Scan for the cell matching the given text and deliver its [X, Y] coordinate at center. 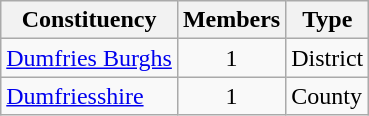
Type [328, 20]
Dumfriesshire [90, 96]
Members [231, 20]
County [328, 96]
Dumfries Burghs [90, 58]
District [328, 58]
Constituency [90, 20]
